For the text-containing cell, return its midpoint in [X, Y] coordinate format. 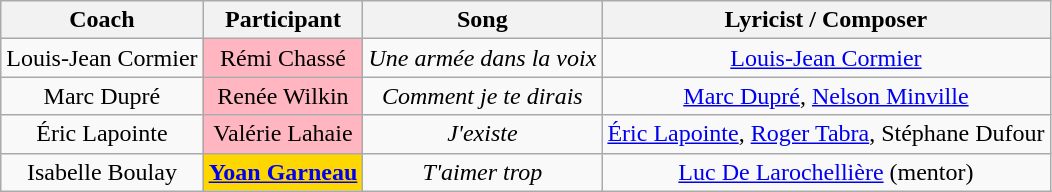
Coach [102, 20]
Marc Dupré [102, 96]
Une armée dans la voix [482, 58]
Participant [283, 20]
Lyricist / Composer [826, 20]
Yoan Garneau [283, 172]
Renée Wilkin [283, 96]
Song [482, 20]
Luc De Larochellière (mentor) [826, 172]
T'aimer trop [482, 172]
J'existe [482, 134]
Comment je te dirais [482, 96]
Rémi Chassé [283, 58]
Valérie Lahaie [283, 134]
Isabelle Boulay [102, 172]
Éric Lapointe, Roger Tabra, Stéphane Dufour [826, 134]
Marc Dupré, Nelson Minville [826, 96]
Éric Lapointe [102, 134]
